For the text-containing cell, return its midpoint in (X, Y) coordinate format. 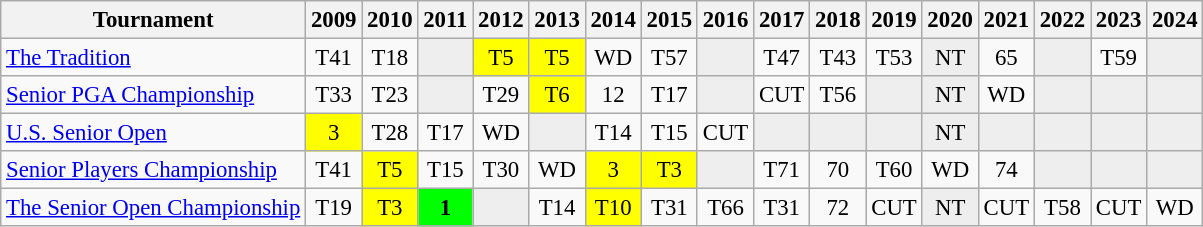
12 (613, 95)
2015 (669, 20)
2010 (390, 20)
Tournament (154, 20)
Senior PGA Championship (154, 95)
T71 (782, 170)
2011 (446, 20)
65 (1006, 58)
2009 (334, 20)
T53 (894, 58)
The Tradition (154, 58)
T66 (725, 208)
74 (1006, 170)
70 (838, 170)
T59 (1119, 58)
2012 (501, 20)
2023 (1119, 20)
T58 (1062, 208)
T47 (782, 58)
T10 (613, 208)
T33 (334, 95)
T43 (838, 58)
2024 (1175, 20)
T29 (501, 95)
The Senior Open Championship (154, 208)
1 (446, 208)
2013 (557, 20)
2018 (838, 20)
2017 (782, 20)
T23 (390, 95)
2020 (950, 20)
T60 (894, 170)
72 (838, 208)
2014 (613, 20)
2022 (1062, 20)
2016 (725, 20)
Senior Players Championship (154, 170)
T57 (669, 58)
T19 (334, 208)
2019 (894, 20)
T18 (390, 58)
2021 (1006, 20)
T6 (557, 95)
T56 (838, 95)
T30 (501, 170)
T28 (390, 133)
U.S. Senior Open (154, 133)
